For the text-containing cell, return its midpoint in [X, Y] coordinate format. 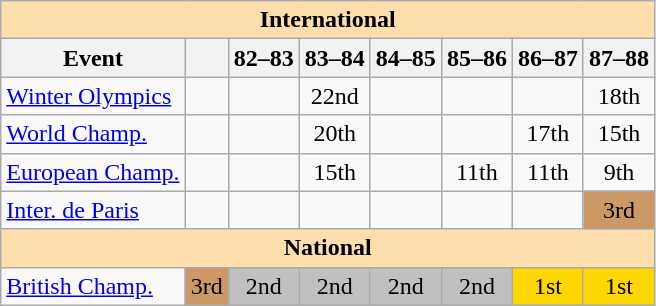
85–86 [476, 58]
82–83 [264, 58]
National [328, 248]
84–85 [406, 58]
20th [334, 134]
83–84 [334, 58]
17th [548, 134]
International [328, 20]
European Champ. [93, 172]
Event [93, 58]
9th [618, 172]
86–87 [548, 58]
18th [618, 96]
World Champ. [93, 134]
British Champ. [93, 286]
87–88 [618, 58]
Inter. de Paris [93, 210]
Winter Olympics [93, 96]
22nd [334, 96]
